Determine the (X, Y) coordinate at the center of the cell enclosing the given text.  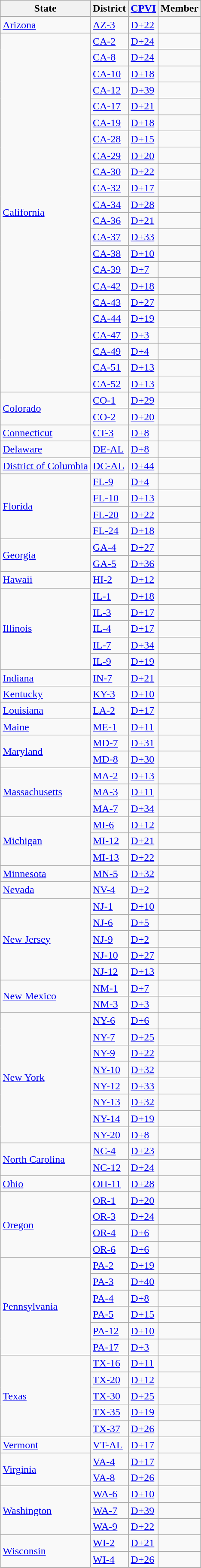
OR-4 (109, 1233)
MD-8 (109, 760)
CA-51 (109, 368)
FL-24 (109, 531)
WA-6 (109, 1494)
Member (180, 9)
IL-1 (109, 596)
TX-30 (109, 1396)
IL-7 (109, 645)
D+40 (143, 1282)
NV-4 (109, 890)
OR-1 (109, 1200)
CA-37 (109, 237)
CT-3 (109, 433)
LA-2 (109, 710)
TX-20 (109, 1380)
PA-12 (109, 1331)
MI-12 (109, 841)
NJ-12 (109, 971)
CA-42 (109, 286)
Indiana (46, 678)
VA-4 (109, 1461)
HI-2 (109, 580)
IL-3 (109, 612)
PA-17 (109, 1347)
Kentucky (46, 694)
Colorado (46, 408)
WA-9 (109, 1527)
GA-5 (109, 564)
Georgia (46, 555)
New Jersey (46, 939)
NY-9 (109, 1053)
CA-49 (109, 351)
PA-2 (109, 1266)
CA-52 (109, 384)
NY-14 (109, 1119)
Hawaii (46, 580)
NJ-9 (109, 939)
Oregon (46, 1224)
NC-4 (109, 1151)
WI-2 (109, 1543)
California (46, 213)
DC-AL (109, 465)
NM-1 (109, 988)
MA-7 (109, 808)
FL-10 (109, 498)
CA-32 (109, 188)
Vermont (46, 1445)
Arizona (46, 25)
CO-2 (109, 416)
NJ-6 (109, 923)
FL-20 (109, 515)
Nevada (46, 890)
CA-12 (109, 90)
WI-4 (109, 1559)
D+29 (143, 400)
CA-44 (109, 319)
Delaware (46, 449)
District (109, 9)
IL-9 (109, 661)
MA-2 (109, 776)
Maryland (46, 751)
TX-37 (109, 1429)
MA-3 (109, 792)
CA-29 (109, 155)
PA-3 (109, 1282)
CA-10 (109, 74)
VT-AL (109, 1445)
Washington (46, 1510)
NJ-10 (109, 955)
D+5 (143, 923)
NJ-1 (109, 906)
CA-34 (109, 205)
VA-8 (109, 1478)
CA-17 (109, 106)
PA-5 (109, 1315)
Michigan (46, 841)
CA-38 (109, 253)
New York (46, 1078)
NY-6 (109, 1021)
Connecticut (46, 433)
Maine (46, 727)
Florida (46, 507)
NC-12 (109, 1167)
NY-12 (109, 1086)
North Carolina (46, 1159)
CPVI (143, 9)
Texas (46, 1396)
OR-3 (109, 1216)
Wisconsin (46, 1551)
NY-13 (109, 1102)
NY-10 (109, 1070)
CA-19 (109, 123)
Virginia (46, 1469)
CA-36 (109, 221)
CA-43 (109, 302)
OH-11 (109, 1184)
D+31 (143, 743)
D+23 (143, 1151)
NY-7 (109, 1037)
MN-5 (109, 874)
IN-7 (109, 678)
WA-7 (109, 1510)
KY-3 (109, 694)
MI-6 (109, 825)
Pennsylvania (46, 1306)
FL-9 (109, 482)
New Mexico (46, 996)
Massachusetts (46, 792)
OR-6 (109, 1249)
CO-1 (109, 400)
CA-28 (109, 139)
NM-3 (109, 1004)
Louisiana (46, 710)
NY-20 (109, 1135)
CA-2 (109, 41)
CA-30 (109, 172)
MI-13 (109, 857)
DE-AL (109, 449)
CA-47 (109, 335)
D+44 (143, 465)
State (46, 9)
D+30 (143, 760)
PA-4 (109, 1298)
Ohio (46, 1184)
TX-16 (109, 1363)
AZ-3 (109, 25)
IL-4 (109, 629)
District of Columbia (46, 465)
GA-4 (109, 547)
Illinois (46, 629)
CA-39 (109, 270)
CA-8 (109, 57)
ME-1 (109, 727)
Minnesota (46, 874)
TX-35 (109, 1412)
MD-7 (109, 743)
D+36 (143, 564)
